Output the (x, y) coordinate of the center of the cell containing the given text.  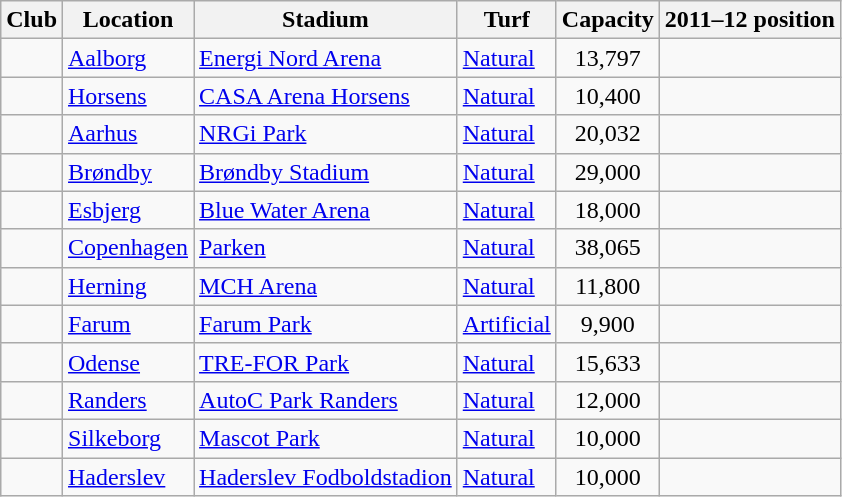
Copenhagen (128, 248)
Aarhus (128, 134)
Silkeborg (128, 438)
12,000 (608, 400)
Esbjerg (128, 210)
Aalborg (128, 58)
18,000 (608, 210)
Capacity (608, 20)
10,400 (608, 96)
Energi Nord Arena (326, 58)
Horsens (128, 96)
9,900 (608, 324)
13,797 (608, 58)
Blue Water Arena (326, 210)
11,800 (608, 286)
NRGi Park (326, 134)
CASA Arena Horsens (326, 96)
20,032 (608, 134)
Turf (506, 20)
Parken (326, 248)
Herning (128, 286)
Brøndby (128, 172)
Farum Park (326, 324)
Randers (128, 400)
29,000 (608, 172)
Location (128, 20)
TRE-FOR Park (326, 362)
Brøndby Stadium (326, 172)
Farum (128, 324)
Odense (128, 362)
38,065 (608, 248)
Club (32, 20)
Mascot Park (326, 438)
MCH Arena (326, 286)
Stadium (326, 20)
Haderslev (128, 477)
AutoC Park Randers (326, 400)
Artificial (506, 324)
15,633 (608, 362)
Haderslev Fodboldstadion (326, 477)
2011–12 position (750, 20)
